Provide the [x, y] coordinate of the cell's center where the given text is located.  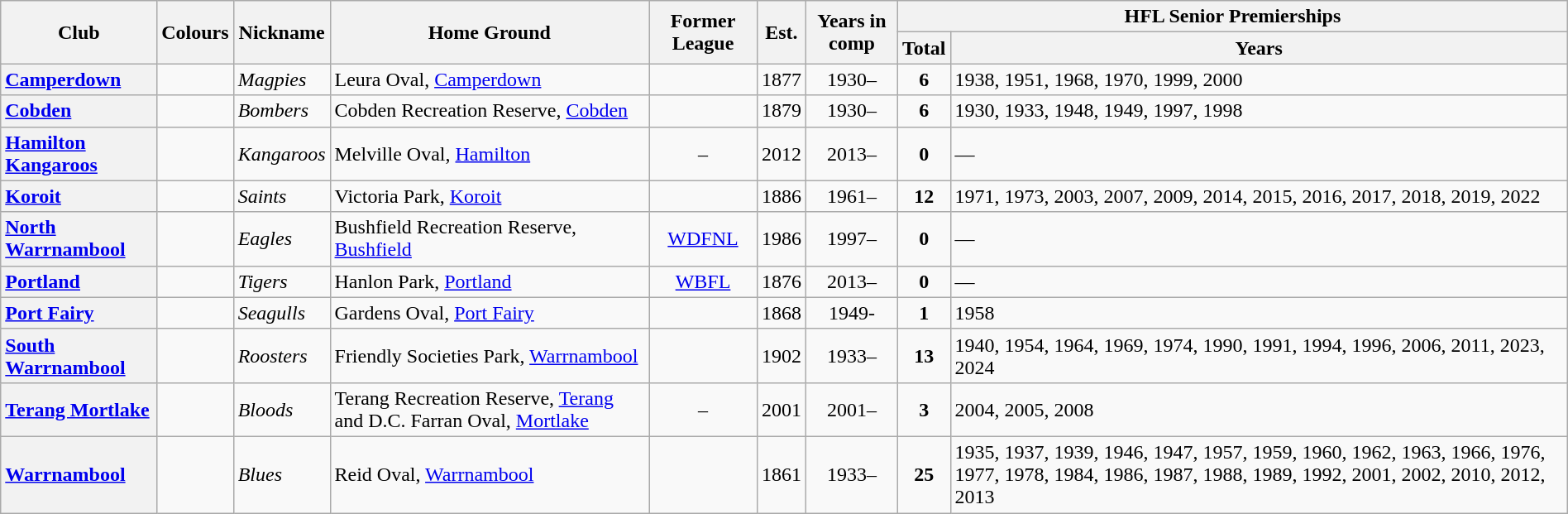
1971, 1973, 2003, 2007, 2009, 2014, 2015, 2016, 2017, 2018, 2019, 2022 [1259, 196]
Cobden Recreation Reserve, Cobden [490, 111]
1861 [781, 474]
Tigers [281, 281]
Bushfield Recreation Reserve, Bushfield [490, 238]
Portland [79, 281]
2001 [781, 409]
1986 [781, 238]
1877 [781, 79]
1876 [781, 281]
Camperdown [79, 79]
Blues [281, 474]
Nickname [281, 32]
Est. [781, 32]
Saints [281, 196]
Leura Oval, Camperdown [490, 79]
1997– [852, 238]
North Warrnambool [79, 238]
1949- [852, 313]
Magpies [281, 79]
HFL Senior Premierships [1232, 17]
1961– [852, 196]
1938, 1951, 1968, 1970, 1999, 2000 [1259, 79]
1930, 1933, 1948, 1949, 1997, 1998 [1259, 111]
Bloods [281, 409]
3 [924, 409]
WBFL [703, 281]
WDFNL [703, 238]
Friendly Societies Park, Warrnambool [490, 356]
Port Fairy [79, 313]
Total [924, 48]
Terang Mortlake [79, 409]
1902 [781, 356]
Roosters [281, 356]
1935, 1937, 1939, 1946, 1947, 1957, 1959, 1960, 1962, 1963, 1966, 1976, 1977, 1978, 1984, 1986, 1987, 1988, 1989, 1992, 2001, 2002, 2010, 2012, 2013 [1259, 474]
South Warrnambool [79, 356]
1940, 1954, 1964, 1969, 1974, 1990, 1991, 1994, 1996, 2006, 2011, 2023, 2024 [1259, 356]
Kangaroos [281, 154]
1 [924, 313]
Koroit [79, 196]
Cobden [79, 111]
Bombers [281, 111]
1879 [781, 111]
2004, 2005, 2008 [1259, 409]
Melville Oval, Hamilton [490, 154]
Hanlon Park, Portland [490, 281]
Terang Recreation Reserve, Terang and D.C. Farran Oval, Mortlake [490, 409]
2012 [781, 154]
Club [79, 32]
13 [924, 356]
Reid Oval, Warrnambool [490, 474]
Years in comp [852, 32]
2001– [852, 409]
1868 [781, 313]
Hamilton Kangaroos [79, 154]
1886 [781, 196]
Warrnambool [79, 474]
Seagulls [281, 313]
Colours [195, 32]
Eagles [281, 238]
12 [924, 196]
1958 [1259, 313]
Victoria Park, Koroit [490, 196]
Former League [703, 32]
Home Ground [490, 32]
25 [924, 474]
Gardens Oval, Port Fairy [490, 313]
Years [1259, 48]
